Find where the given text appears and provide that cell's center as (X, Y) coordinate. 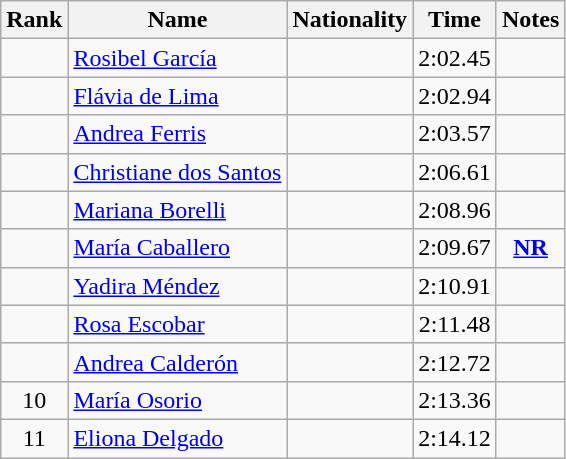
Flávia de Lima (178, 96)
2:06.61 (455, 172)
2:02.45 (455, 58)
2:11.48 (455, 324)
Rank (34, 20)
2:08.96 (455, 210)
Rosibel García (178, 58)
Name (178, 20)
2:10.91 (455, 286)
Mariana Borelli (178, 210)
2:13.36 (455, 400)
Time (455, 20)
María Caballero (178, 248)
Andrea Calderón (178, 362)
2:09.67 (455, 248)
2:03.57 (455, 134)
María Osorio (178, 400)
2:02.94 (455, 96)
Notes (530, 20)
Yadira Méndez (178, 286)
11 (34, 438)
10 (34, 400)
Andrea Ferris (178, 134)
2:12.72 (455, 362)
Eliona Delgado (178, 438)
2:14.12 (455, 438)
Rosa Escobar (178, 324)
Christiane dos Santos (178, 172)
Nationality (350, 20)
NR (530, 248)
